Search for the cell housing the specified text and yield its (x, y) center coordinate. 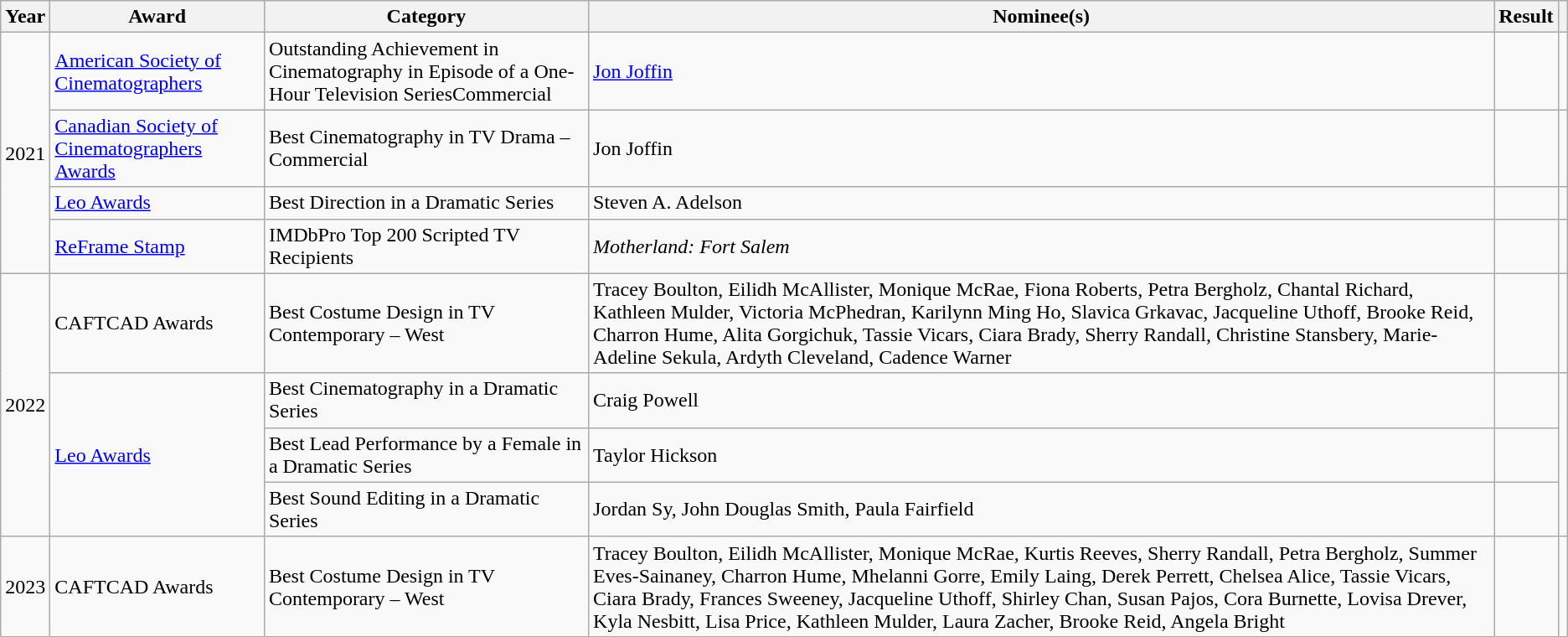
Category (426, 17)
Nominee(s) (1042, 17)
Best Cinematography in a Dramatic Series (426, 401)
Best Cinematography in TV Drama – Commercial (426, 148)
Year (25, 17)
Best Lead Performance by a Female in a Dramatic Series (426, 454)
Steven A. Adelson (1042, 203)
Result (1526, 17)
ReFrame Stamp (157, 246)
Best Direction in a Dramatic Series (426, 203)
Award (157, 17)
Taylor Hickson (1042, 454)
Canadian Society of Cinematographers Awards (157, 148)
2022 (25, 405)
Outstanding Achievement in Cinematography in Episode of a One-Hour Television SeriesCommercial (426, 71)
2023 (25, 587)
IMDbPro Top 200 Scripted TV Recipients (426, 246)
Jordan Sy, John Douglas Smith, Paula Fairfield (1042, 510)
Craig Powell (1042, 401)
Motherland: Fort Salem (1042, 246)
American Society of Cinematographers (157, 71)
2021 (25, 153)
Best Sound Editing in a Dramatic Series (426, 510)
